Search for the cell housing the specified text and yield its [X, Y] center coordinate. 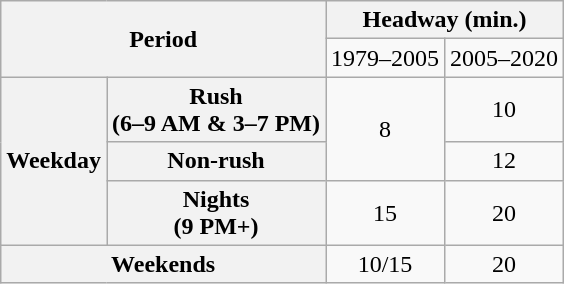
10 [504, 110]
Weekends [164, 264]
Nights(9 PM+) [216, 212]
8 [386, 128]
10/15 [386, 264]
2005–2020 [504, 58]
Headway (min.) [445, 20]
Weekday [54, 161]
Rush(6–9 AM & 3–7 PM) [216, 110]
Non-rush [216, 161]
15 [386, 212]
12 [504, 161]
1979–2005 [386, 58]
Period [164, 39]
